Return the [x, y] coordinate for the center point of the cell that contains the specified text.  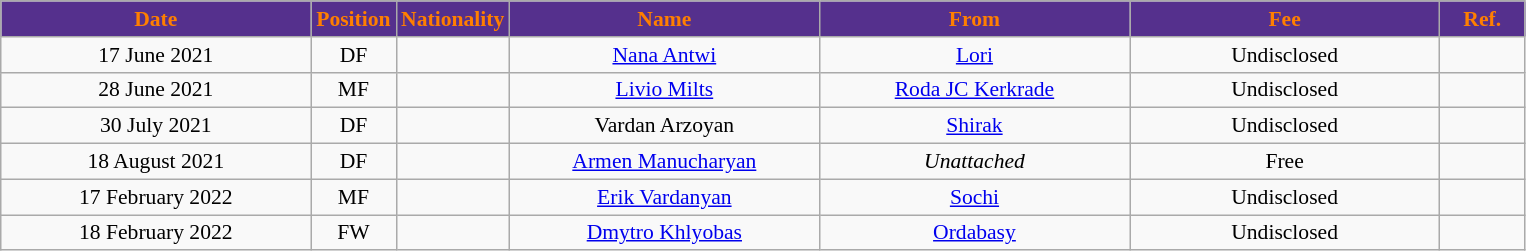
18 August 2021 [156, 162]
Armen Manucharyan [664, 162]
Ordabasy [974, 233]
FW [354, 233]
Nana Antwi [664, 55]
17 June 2021 [156, 55]
Fee [1285, 19]
From [974, 19]
17 February 2022 [156, 197]
Position [354, 19]
Erik Vardanyan [664, 197]
30 July 2021 [156, 126]
Lori [974, 55]
28 June 2021 [156, 90]
Free [1285, 162]
Shirak [974, 126]
Name [664, 19]
Roda JC Kerkrade [974, 90]
Nationality [452, 19]
18 February 2022 [156, 233]
Vardan Arzoyan [664, 126]
Unattached [974, 162]
Ref. [1482, 19]
Sochi [974, 197]
Livio Milts [664, 90]
Dmytro Khlyobas [664, 233]
Date [156, 19]
